Scan for the cell matching the given text and deliver its (x, y) coordinate at center. 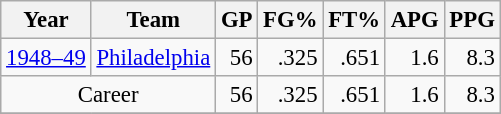
FT% (354, 20)
Year (46, 20)
APG (414, 20)
FG% (290, 20)
Career (108, 95)
Team (153, 20)
Philadelphia (153, 58)
PPG (472, 20)
1948–49 (46, 58)
GP (237, 20)
